Search for the cell housing the specified text and yield its [x, y] center coordinate. 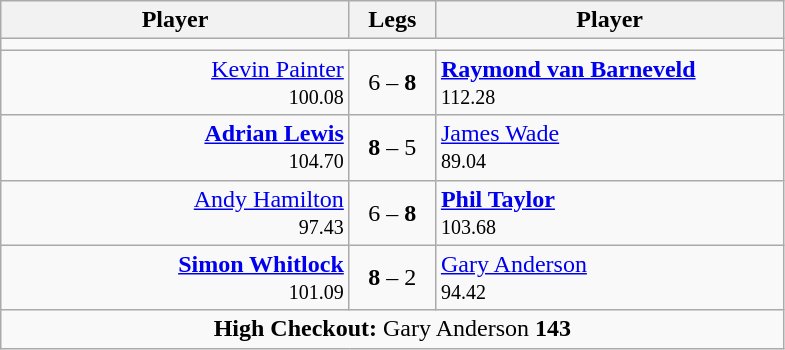
8 – 2 [392, 278]
Gary Anderson 94.42 [610, 278]
Andy Hamilton 97.43 [176, 212]
Legs [392, 20]
Kevin Painter 100.08 [176, 82]
James Wade 89.04 [610, 148]
Adrian Lewis 104.70 [176, 148]
Simon Whitlock 101.09 [176, 278]
High Checkout: Gary Anderson 143 [392, 329]
8 – 5 [392, 148]
Raymond van Barneveld 112.28 [610, 82]
Phil Taylor 103.68 [610, 212]
